Pinpoint the cell where the given text exists, returning its [X, Y] midpoint coordinate. 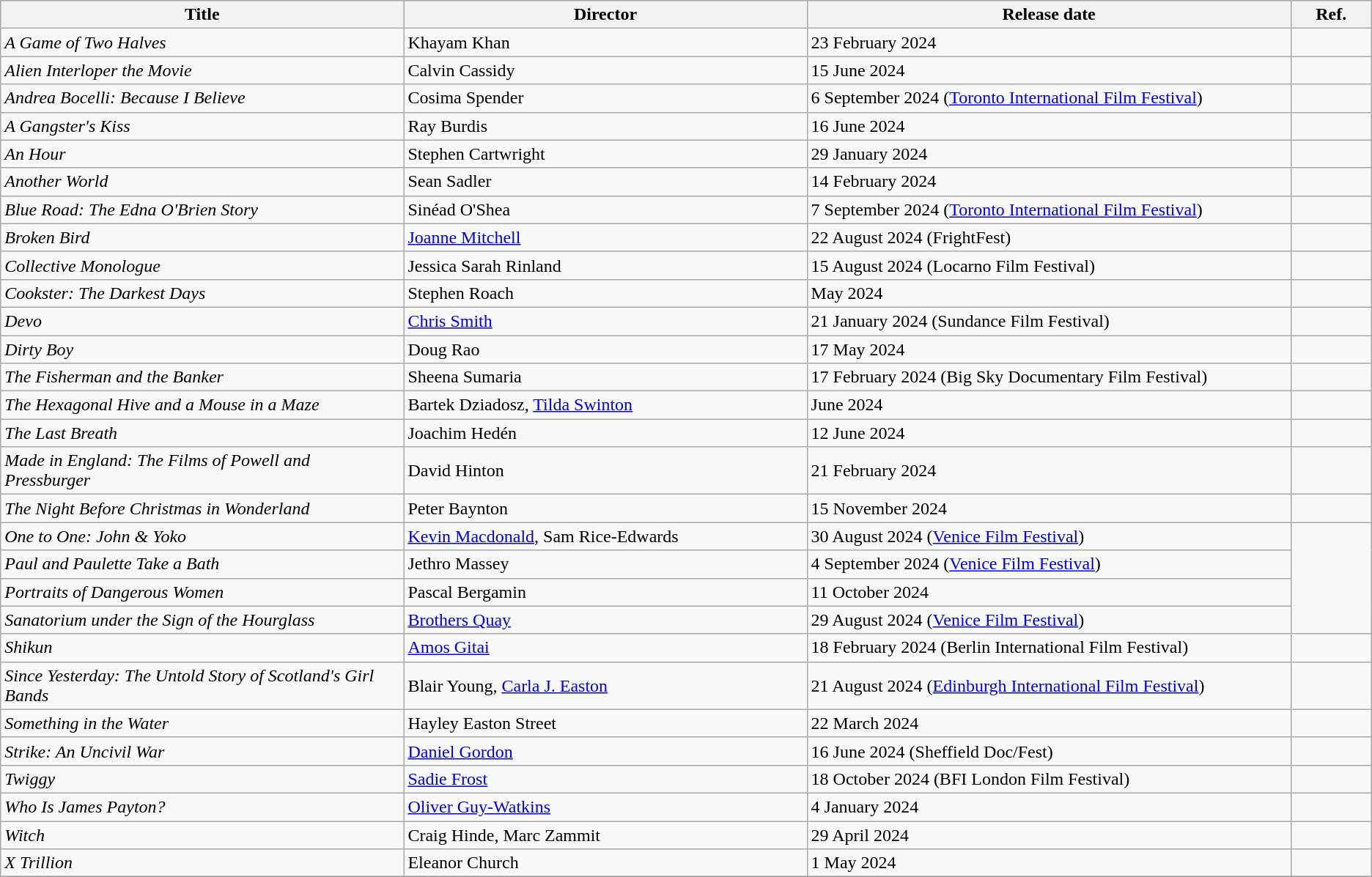
X Trillion [202, 863]
29 April 2024 [1049, 835]
Jessica Sarah Rinland [605, 265]
Bartek Dziadosz, Tilda Swinton [605, 405]
7 September 2024 (Toronto International Film Festival) [1049, 210]
Doug Rao [605, 349]
21 August 2024 (Edinburgh International Film Festival) [1049, 686]
16 June 2024 [1049, 126]
11 October 2024 [1049, 592]
Sanatorium under the Sign of the Hourglass [202, 620]
Sheena Sumaria [605, 377]
Sean Sadler [605, 182]
Hayley Easton Street [605, 723]
Amos Gitai [605, 648]
Kevin Macdonald, Sam Rice-Edwards [605, 536]
15 November 2024 [1049, 508]
15 August 2024 (Locarno Film Festival) [1049, 265]
Blue Road: The Edna O'Brien Story [202, 210]
May 2024 [1049, 293]
Broken Bird [202, 237]
A Gangster's Kiss [202, 126]
14 February 2024 [1049, 182]
Joachim Hedén [605, 433]
Ray Burdis [605, 126]
A Game of Two Halves [202, 42]
Witch [202, 835]
Alien Interloper the Movie [202, 70]
1 May 2024 [1049, 863]
One to One: John & Yoko [202, 536]
29 January 2024 [1049, 154]
Pascal Bergamin [605, 592]
Joanne Mitchell [605, 237]
Andrea Bocelli: Because I Believe [202, 98]
Title [202, 15]
June 2024 [1049, 405]
Devo [202, 321]
Chris Smith [605, 321]
Brothers Quay [605, 620]
Craig Hinde, Marc Zammit [605, 835]
17 May 2024 [1049, 349]
Collective Monologue [202, 265]
Shikun [202, 648]
Strike: An Uncivil War [202, 751]
Calvin Cassidy [605, 70]
Another World [202, 182]
Release date [1049, 15]
Oliver Guy-Watkins [605, 807]
Cookster: The Darkest Days [202, 293]
An Hour [202, 154]
Twiggy [202, 779]
The Last Breath [202, 433]
Jethro Massey [605, 564]
4 September 2024 (Venice Film Festival) [1049, 564]
Stephen Cartwright [605, 154]
18 February 2024 (Berlin International Film Festival) [1049, 648]
Paul and Paulette Take a Bath [202, 564]
Daniel Gordon [605, 751]
Sadie Frost [605, 779]
17 February 2024 (Big Sky Documentary Film Festival) [1049, 377]
Dirty Boy [202, 349]
Stephen Roach [605, 293]
Sinéad O'Shea [605, 210]
6 September 2024 (Toronto International Film Festival) [1049, 98]
18 October 2024 (BFI London Film Festival) [1049, 779]
The Night Before Christmas in Wonderland [202, 508]
21 January 2024 (Sundance Film Festival) [1049, 321]
Portraits of Dangerous Women [202, 592]
Peter Baynton [605, 508]
30 August 2024 (Venice Film Festival) [1049, 536]
Who Is James Payton? [202, 807]
The Hexagonal Hive and a Mouse in a Maze [202, 405]
22 March 2024 [1049, 723]
15 June 2024 [1049, 70]
22 August 2024 (FrightFest) [1049, 237]
Something in the Water [202, 723]
Made in England: The Films of Powell and Pressburger [202, 470]
Ref. [1331, 15]
Director [605, 15]
23 February 2024 [1049, 42]
David Hinton [605, 470]
29 August 2024 (Venice Film Festival) [1049, 620]
4 January 2024 [1049, 807]
Blair Young, Carla J. Easton [605, 686]
The Fisherman and the Banker [202, 377]
Khayam Khan [605, 42]
21 February 2024 [1049, 470]
Cosima Spender [605, 98]
16 June 2024 (Sheffield Doc/Fest) [1049, 751]
Since Yesterday: The Untold Story of Scotland's Girl Bands [202, 686]
Eleanor Church [605, 863]
12 June 2024 [1049, 433]
